Search for the cell housing the specified text and yield its [x, y] center coordinate. 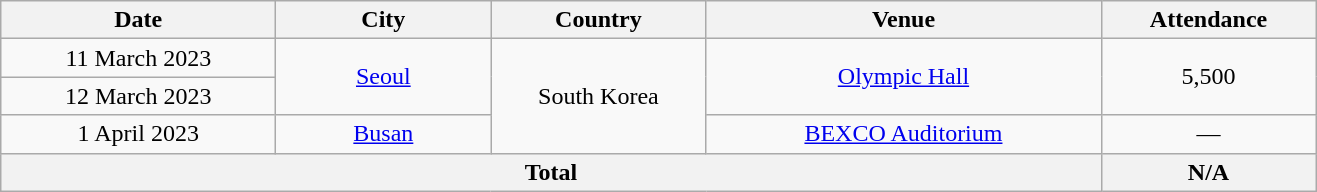
Olympic Hall [904, 77]
Total [551, 172]
Seoul [384, 77]
BEXCO Auditorium [904, 134]
Country [598, 20]
Attendance [1208, 20]
5,500 [1208, 77]
City [384, 20]
Busan [384, 134]
N/A [1208, 172]
— [1208, 134]
Venue [904, 20]
11 March 2023 [138, 58]
Date [138, 20]
1 April 2023 [138, 134]
12 March 2023 [138, 96]
South Korea [598, 96]
